Detect which cell encompasses the target text, then output its [x, y] center coordinate. 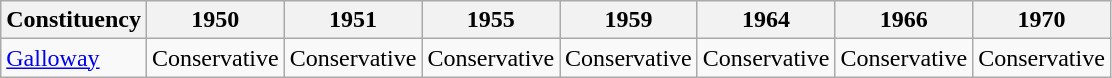
Constituency [74, 20]
1955 [491, 20]
1959 [629, 20]
1970 [1042, 20]
1951 [353, 20]
1966 [904, 20]
Galloway [74, 58]
1964 [766, 20]
1950 [215, 20]
